From the cell containing the given text, extract its center point as [x, y] coordinate. 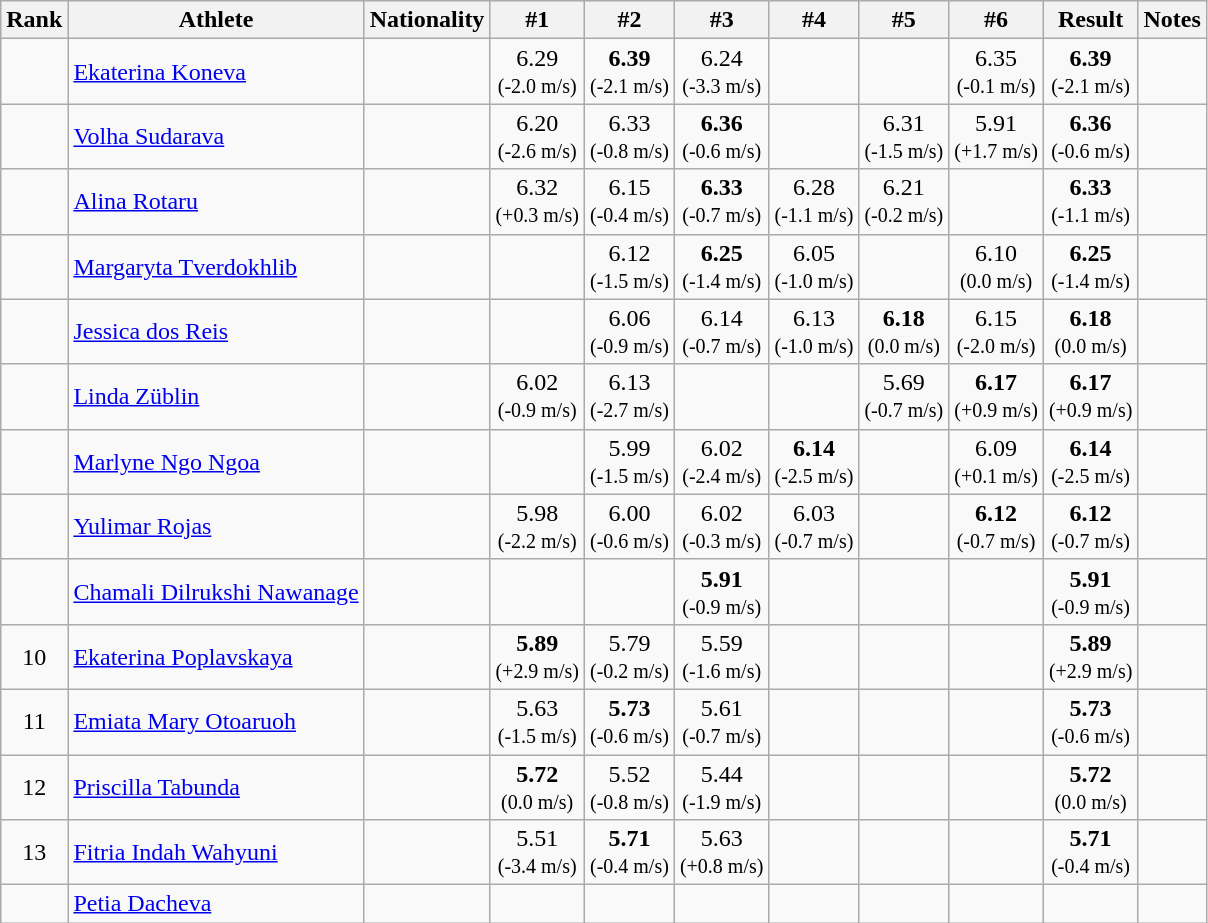
13 [34, 852]
Chamali Dilrukshi Nawanage [216, 592]
Fitria Indah Wahyuni [216, 852]
6.33 (-0.8 m/s) [629, 136]
#4 [814, 20]
Jessica dos Reis [216, 332]
Volha Sudarava [216, 136]
6.28 (-1.1 m/s) [814, 202]
Ekaterina Poplavskaya [216, 656]
6.10 (0.0 m/s) [996, 266]
6.06 (-0.9 m/s) [629, 332]
Nationality [427, 20]
Notes [1172, 20]
6.15 (-0.4 m/s) [629, 202]
Athlete [216, 20]
6.20 (-2.6 m/s) [538, 136]
5.63 (-1.5 m/s) [538, 722]
6.02 (-2.4 m/s) [722, 462]
#2 [629, 20]
Emiata Mary Otoaruoh [216, 722]
5.79 (-0.2 m/s) [629, 656]
6.21 (-0.2 m/s) [904, 202]
Rank [34, 20]
6.14 (-0.7 m/s) [722, 332]
5.51 (-3.4 m/s) [538, 852]
5.61 (-0.7 m/s) [722, 722]
#1 [538, 20]
6.02 (-0.3 m/s) [722, 526]
6.13 (-2.7 m/s) [629, 396]
6.15 (-2.0 m/s) [996, 332]
6.05 (-1.0 m/s) [814, 266]
6.33 (-0.7 m/s) [722, 202]
6.31 (-1.5 m/s) [904, 136]
Alina Rotaru [216, 202]
6.29 (-2.0 m/s) [538, 72]
5.44 (-1.9 m/s) [722, 786]
5.98 (-2.2 m/s) [538, 526]
5.63 (+0.8 m/s) [722, 852]
11 [34, 722]
6.13 (-1.0 m/s) [814, 332]
6.02 (-0.9 m/s) [538, 396]
#5 [904, 20]
12 [34, 786]
Priscilla Tabunda [216, 786]
6.03 (-0.7 m/s) [814, 526]
Margaryta Tverdokhlib [216, 266]
5.52 (-0.8 m/s) [629, 786]
Linda Züblin [216, 396]
6.32 (+0.3 m/s) [538, 202]
6.33 (-1.1 m/s) [1090, 202]
6.35 (-0.1 m/s) [996, 72]
Ekaterina Koneva [216, 72]
#6 [996, 20]
Result [1090, 20]
#3 [722, 20]
5.59 (-1.6 m/s) [722, 656]
5.69 (-0.7 m/s) [904, 396]
Petia Dacheva [216, 904]
5.91 (+1.7 m/s) [996, 136]
Yulimar Rojas [216, 526]
Marlyne Ngo Ngoa [216, 462]
6.12 (-1.5 m/s) [629, 266]
5.99 (-1.5 m/s) [629, 462]
6.24 (-3.3 m/s) [722, 72]
6.09 (+0.1 m/s) [996, 462]
10 [34, 656]
6.00 (-0.6 m/s) [629, 526]
